Search for the cell housing the specified text and yield its [X, Y] center coordinate. 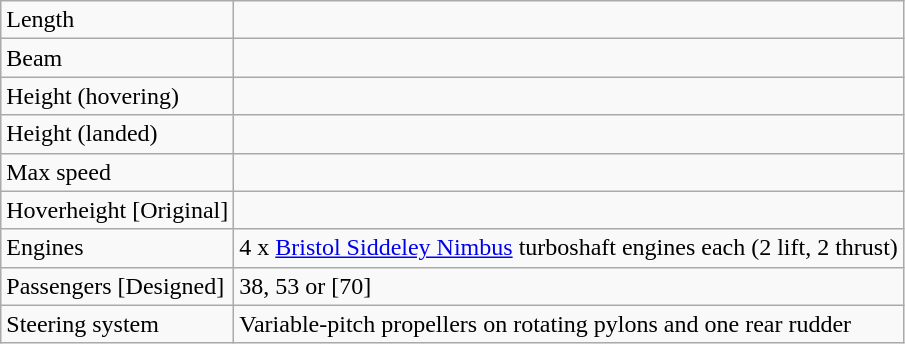
Steering system [118, 324]
Max speed [118, 172]
Height (hovering) [118, 96]
Height (landed) [118, 134]
Variable-pitch propellers on rotating pylons and one rear rudder [569, 324]
4 x Bristol Siddeley Nimbus turboshaft engines each (2 lift, 2 thrust) [569, 248]
Engines [118, 248]
Passengers [Designed] [118, 286]
38, 53 or [70] [569, 286]
Beam [118, 58]
Length [118, 20]
Hoverheight [Original] [118, 210]
